Find where the given text appears and provide that cell's center as [X, Y] coordinate. 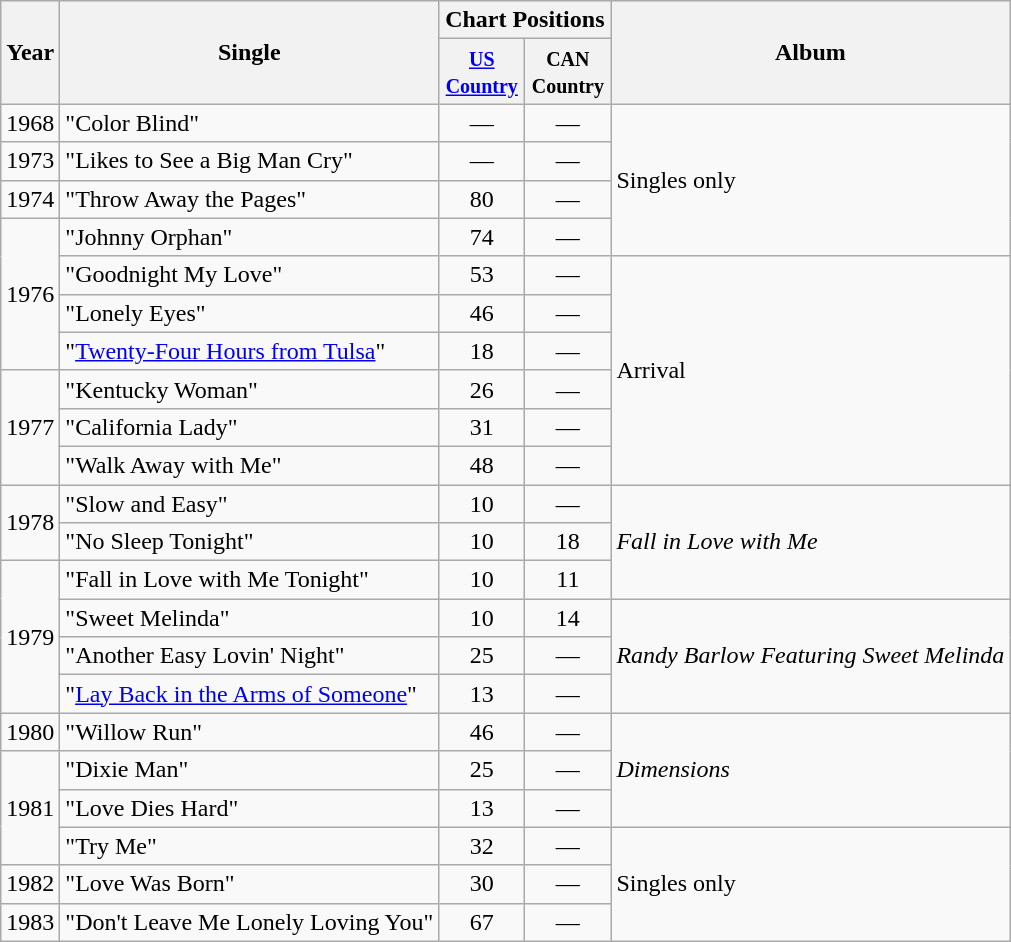
1978 [30, 522]
"California Lady" [250, 427]
Year [30, 52]
"No Sleep Tonight" [250, 542]
1973 [30, 161]
"Goodnight My Love" [250, 275]
Chart Positions [525, 20]
"Slow and Easy" [250, 503]
48 [482, 465]
30 [482, 884]
"Twenty-Four Hours from Tulsa" [250, 351]
"Don't Leave Me Lonely Loving You" [250, 922]
"Try Me" [250, 846]
"Lay Back in the Arms of Someone" [250, 694]
1983 [30, 922]
Album [810, 52]
Arrival [810, 370]
"Fall in Love with Me Tonight" [250, 580]
"Color Blind" [250, 123]
"Another Easy Lovin' Night" [250, 656]
"Dixie Man" [250, 770]
1979 [30, 637]
1980 [30, 732]
"Johnny Orphan" [250, 237]
11 [568, 580]
80 [482, 199]
CAN Country [568, 72]
Randy Barlow Featuring Sweet Melinda [810, 656]
"Willow Run" [250, 732]
32 [482, 846]
1981 [30, 808]
1974 [30, 199]
14 [568, 618]
53 [482, 275]
1982 [30, 884]
Single [250, 52]
1976 [30, 294]
"Lonely Eyes" [250, 313]
"Walk Away with Me" [250, 465]
67 [482, 922]
"Love Dies Hard" [250, 808]
1977 [30, 427]
"Sweet Melinda" [250, 618]
"Love Was Born" [250, 884]
US Country [482, 72]
31 [482, 427]
"Likes to See a Big Man Cry" [250, 161]
Dimensions [810, 770]
"Throw Away the Pages" [250, 199]
Fall in Love with Me [810, 541]
1968 [30, 123]
74 [482, 237]
26 [482, 389]
"Kentucky Woman" [250, 389]
